Extract the (X, Y) coordinate from the center of the cell holding the provided text.  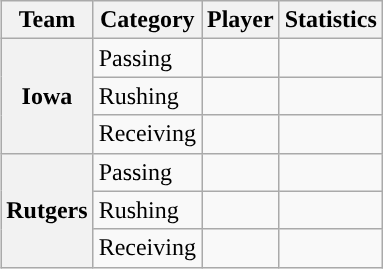
Player (241, 20)
Rutgers (47, 210)
Category (147, 20)
Statistics (330, 20)
Iowa (47, 96)
Team (47, 20)
